Extract the [X, Y] coordinate from the center of the cell holding the provided text.  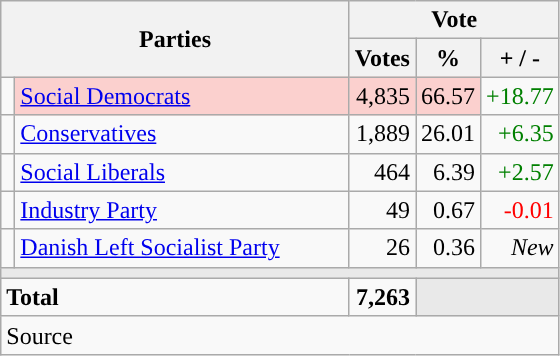
Vote [454, 20]
Parties [176, 39]
464 [382, 172]
6.39 [448, 172]
0.67 [448, 210]
0.36 [448, 248]
Industry Party [182, 210]
Danish Left Socialist Party [182, 248]
-0.01 [520, 210]
26.01 [448, 134]
Social Democrats [182, 96]
1,889 [382, 134]
+18.77 [520, 96]
% [448, 58]
Votes [382, 58]
Social Liberals [182, 172]
66.57 [448, 96]
+2.57 [520, 172]
+6.35 [520, 134]
Conservatives [182, 134]
26 [382, 248]
+ / - [520, 58]
New [520, 248]
Total [176, 297]
4,835 [382, 96]
7,263 [382, 297]
49 [382, 210]
Source [280, 335]
